From the cell containing the given text, extract its center point as [X, Y] coordinate. 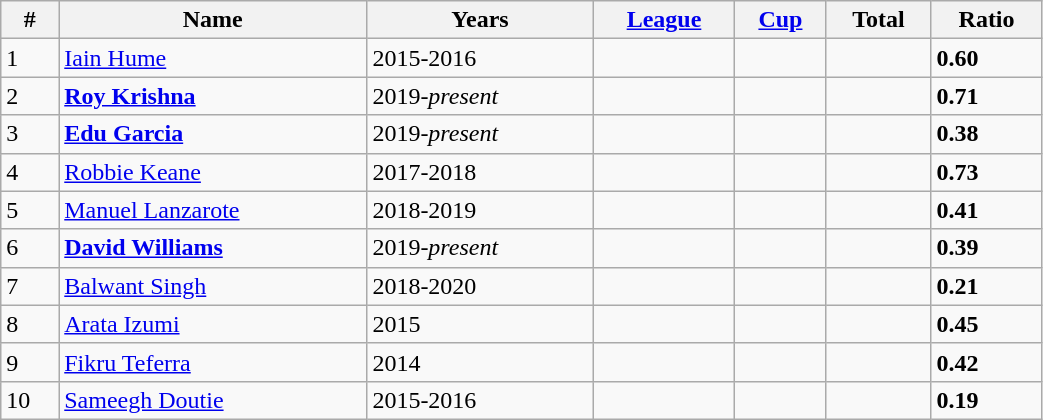
0.60 [986, 58]
Name [213, 20]
Ratio [986, 20]
9 [30, 362]
# [30, 20]
0.39 [986, 248]
0.41 [986, 210]
7 [30, 286]
3 [30, 134]
2015 [480, 324]
0.73 [986, 172]
Balwant Singh [213, 286]
1 [30, 58]
8 [30, 324]
2018-2020 [480, 286]
Iain Hume [213, 58]
0.42 [986, 362]
2018-2019 [480, 210]
2 [30, 96]
0.45 [986, 324]
Total [878, 20]
0.38 [986, 134]
Manuel Lanzarote [213, 210]
4 [30, 172]
Edu Garcia [213, 134]
Cup [780, 20]
Arata Izumi [213, 324]
Roy Krishna [213, 96]
Fikru Teferra [213, 362]
Robbie Keane [213, 172]
League [664, 20]
2017-2018 [480, 172]
2014 [480, 362]
0.19 [986, 400]
0.21 [986, 286]
Sameegh Doutie [213, 400]
Years [480, 20]
0.71 [986, 96]
10 [30, 400]
6 [30, 248]
5 [30, 210]
David Williams [213, 248]
